Pinpoint the cell where the given text exists, returning its (x, y) midpoint coordinate. 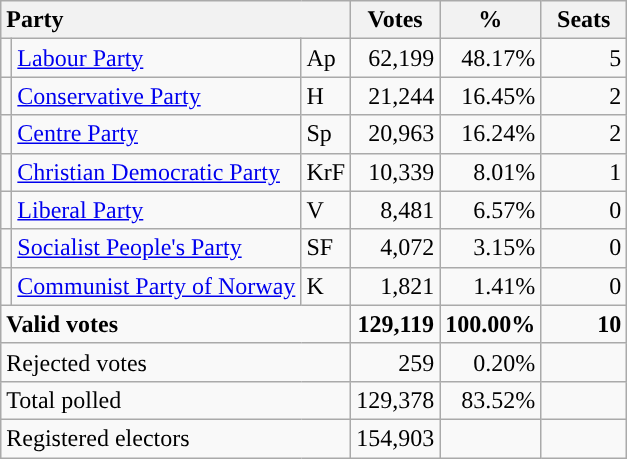
8,481 (396, 210)
5 (584, 58)
% (490, 20)
Registered electors (176, 438)
Liberal Party (156, 210)
10,339 (396, 172)
16.24% (490, 134)
16.45% (490, 96)
62,199 (396, 58)
83.52% (490, 400)
48.17% (490, 58)
Ap (326, 58)
Centre Party (156, 134)
KrF (326, 172)
259 (396, 362)
21,244 (396, 96)
3.15% (490, 248)
8.01% (490, 172)
Votes (396, 20)
Rejected votes (176, 362)
1,821 (396, 286)
6.57% (490, 210)
Communist Party of Norway (156, 286)
10 (584, 324)
20,963 (396, 134)
SF (326, 248)
K (326, 286)
Labour Party (156, 58)
1 (584, 172)
Total polled (176, 400)
Sp (326, 134)
Christian Democratic Party (156, 172)
V (326, 210)
0.20% (490, 362)
100.00% (490, 324)
4,072 (396, 248)
1.41% (490, 286)
129,119 (396, 324)
Valid votes (176, 324)
Socialist People's Party (156, 248)
Conservative Party (156, 96)
154,903 (396, 438)
Party (176, 20)
129,378 (396, 400)
H (326, 96)
Seats (584, 20)
